Locate the cell with the specified text and output its [x, y] center coordinate. 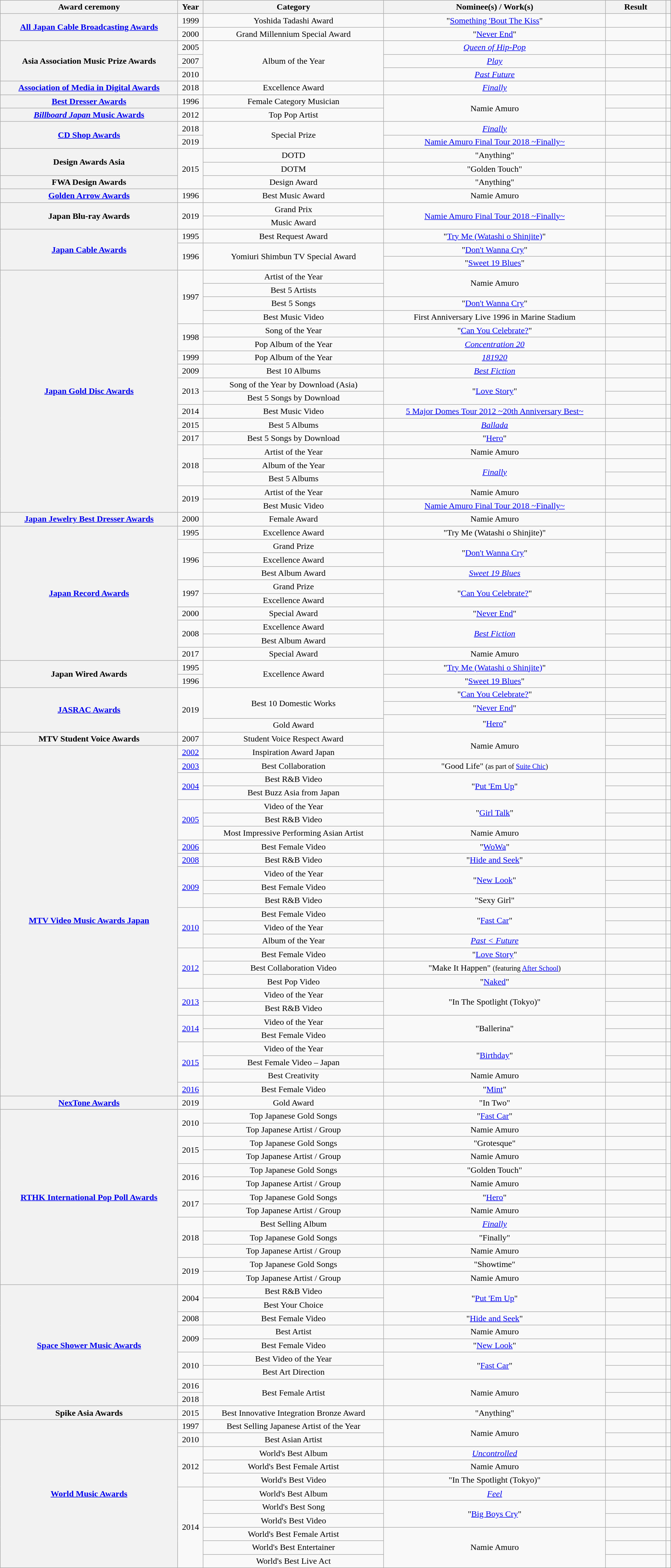
"Ballerina" [495, 1028]
JASRAC Awards [89, 710]
5 Major Domes Tour 2012 ~20th Anniversary Best~ [495, 411]
NexTone Awards [89, 1103]
"WoWa" [495, 847]
"Grotesque" [495, 1143]
Award ceremony [89, 7]
2003 [190, 766]
Best Music Award [293, 196]
Design Award [293, 182]
Past Future [495, 74]
Japan Cable Awards [89, 250]
Top Pop Artist [293, 115]
Asia Association Music Prize Awards [89, 61]
Result [636, 7]
MTV Student Voice Awards [89, 739]
Best Innovative Integration Bronze Award [293, 1413]
Best Collaboration [293, 766]
Queen of Hip-Pop [495, 47]
Best 5 Songs [293, 303]
Best Collaboration Video [293, 968]
World's Best Entertainer [293, 1547]
Feel [495, 1494]
2002 [190, 752]
Best Dresser Awards [89, 101]
Female Award [293, 519]
Sweet 19 Blues [495, 573]
"Finally" [495, 1238]
"Birthday" [495, 1056]
MTV Video Music Awards Japan [89, 921]
Grand Millennium Special Award [293, 34]
Best Request Award [293, 236]
World's Best Song [293, 1507]
Concentration 20 [495, 344]
Female Category Musician [293, 101]
Grand Prix [293, 209]
CD Shop Awards [89, 135]
"Sexy Girl" [495, 901]
Student Voice Respect Award [293, 739]
Space Shower Music Awards [89, 1346]
Best 10 Domestic Works [293, 703]
Best Your Choice [293, 1305]
Best Asian Artist [293, 1439]
DOTM [293, 169]
"Naked" [495, 981]
Inspiration Award Japan [293, 752]
Spike Asia Awards [89, 1413]
"Make It Happen" (featuring After School) [495, 968]
World Music Awards [89, 1494]
Song of the Year by Download (Asia) [293, 384]
Billboard Japan Music Awards [89, 115]
2006 [190, 847]
Uncontrolled [495, 1453]
Nominee(s) / Work(s) [495, 7]
Year [190, 7]
Category [293, 7]
"Mint" [495, 1089]
"Girl Talk" [495, 813]
World's Best Live Act [293, 1561]
Best Art Direction [293, 1372]
1998 [190, 337]
Music Award [293, 223]
Best Artist [293, 1332]
Yoshida Tadashi Award [293, 21]
All Japan Cable Broadcasting Awards [89, 27]
"Something 'Bout The Kiss" [495, 21]
Association of Media in Digital Awards [89, 88]
Japan Jewelry Best Dresser Awards [89, 519]
Special Prize [293, 135]
Japan Wired Awards [89, 674]
"Showtime" [495, 1265]
Play [495, 61]
Most Impressive Performing Asian Artist [293, 833]
181920 [495, 357]
Best Selling Album [293, 1224]
RTHK International Pop Poll Awards [89, 1197]
Japan Gold Disc Awards [89, 391]
Best Video of the Year [293, 1359]
FWA Design Awards [89, 182]
"Good Life" (as part of Suite Chic) [495, 766]
Design Awards Asia [89, 162]
Best 5 Artists [293, 290]
DOTD [293, 155]
Japan Record Awards [89, 593]
First Anniversary Live 1996 in Marine Stadium [495, 317]
Past < Future [495, 941]
Best Creativity [293, 1076]
Best Buzz Asia from Japan [293, 792]
Ballada [495, 425]
Best 10 Albums [293, 371]
Golden Arrow Awards [89, 196]
Best Female Artist [293, 1392]
Yomiuri Shimbun TV Special Award [293, 256]
"In Two" [495, 1103]
Best Pop Video [293, 981]
"Big Boys Cry" [495, 1514]
Best Selling Japanese Artist of the Year [293, 1426]
Song of the Year [293, 330]
Best Female Video – Japan [293, 1062]
Japan Blu-ray Awards [89, 216]
